Determine the [x, y] coordinate at the center of the cell enclosing the given text.  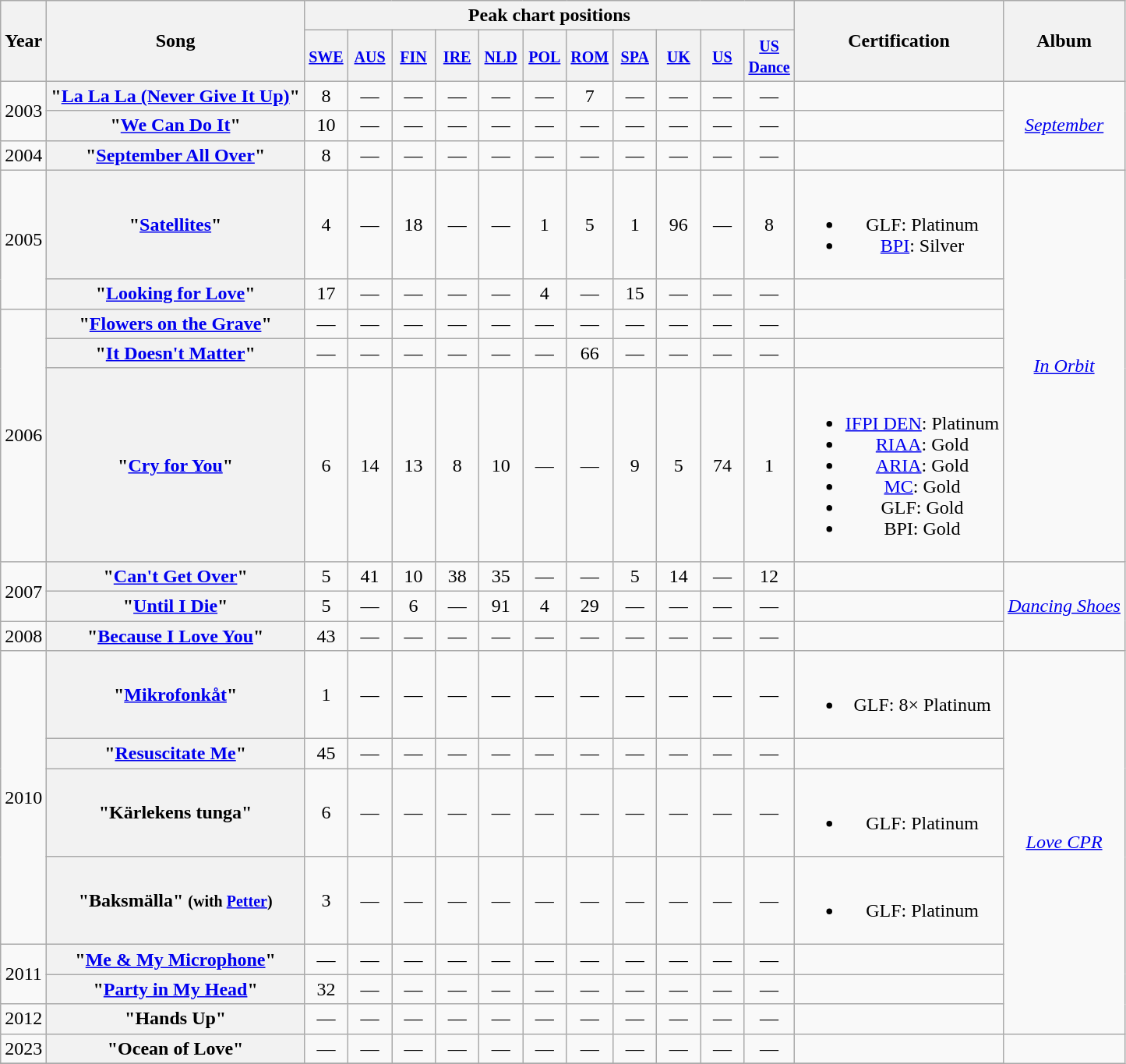
96 [679, 224]
"Satellites" [176, 224]
74 [722, 465]
2008 [23, 635]
"Baksmälla" (with Petter) [176, 901]
"We Can Do It" [176, 125]
18 [414, 224]
GLF: 8× Platinum [898, 695]
38 [457, 576]
IRE [457, 56]
US Dance [769, 56]
"Me & My Microphone" [176, 960]
"Party in My Head" [176, 989]
2012 [23, 1019]
"Cry for You" [176, 465]
15 [635, 294]
Dancing Shoes [1064, 606]
September [1064, 125]
Album [1064, 41]
"Kärlekens tunga" [176, 812]
POL [545, 56]
2004 [23, 155]
13 [414, 465]
"Because I Love You" [176, 635]
"September All Over" [176, 155]
Year [23, 41]
2005 [23, 239]
2023 [23, 1048]
66 [590, 353]
Peak chart positions [549, 16]
91 [501, 606]
NLD [501, 56]
35 [501, 576]
US [722, 56]
SPA [635, 56]
"La La La (Never Give It Up)" [176, 96]
2003 [23, 111]
3 [326, 901]
12 [769, 576]
"It Doesn't Matter" [176, 353]
2010 [23, 798]
43 [326, 635]
"Hands Up" [176, 1019]
2011 [23, 974]
AUS [369, 56]
In Orbit [1064, 366]
2006 [23, 435]
7 [590, 96]
IFPI DEN: PlatinumRIAA: GoldARIA: GoldMC: GoldGLF: GoldBPI: Gold [898, 465]
"Resuscitate Me" [176, 754]
9 [635, 465]
Love CPR [1064, 842]
2007 [23, 591]
45 [326, 754]
SWE [326, 56]
ROM [590, 56]
UK [679, 56]
"Looking for Love" [176, 294]
"Mikrofonkåt" [176, 695]
41 [369, 576]
17 [326, 294]
32 [326, 989]
"Until I Die" [176, 606]
"Flowers on the Grave" [176, 323]
"Ocean of Love" [176, 1048]
GLF: PlatinumBPI: Silver [898, 224]
29 [590, 606]
FIN [414, 56]
Certification [898, 41]
Song [176, 41]
"Can't Get Over" [176, 576]
